Capture the cell that displays the provided text and extract its (X, Y) central coordinate. 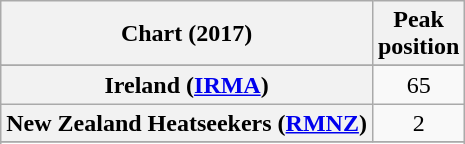
New Zealand Heatseekers (RMNZ) (187, 123)
2 (418, 123)
Ireland (IRMA) (187, 85)
Chart (2017) (187, 34)
Peak position (418, 34)
65 (418, 85)
